Determine the [X, Y] coordinate at the center of the cell enclosing the given text.  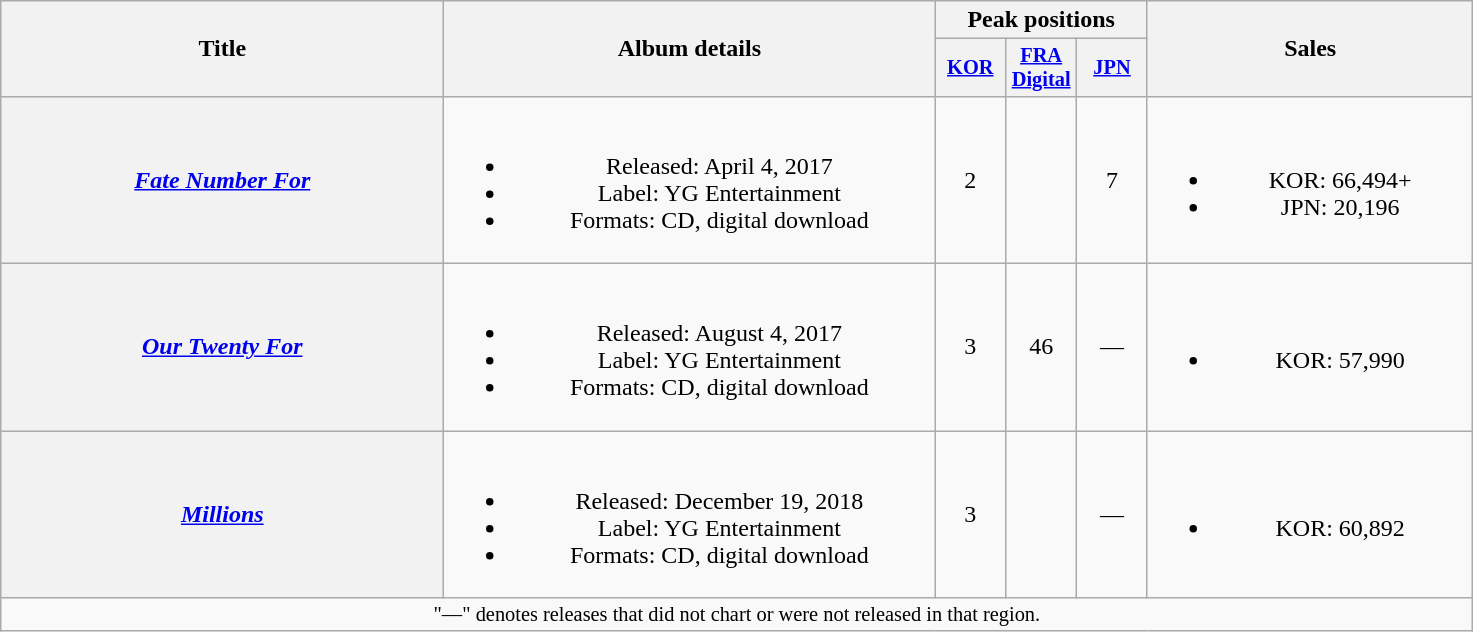
7 [1112, 180]
Released: December 19, 2018Label: YG EntertainmentFormats: CD, digital download [690, 514]
KOR: 57,990 [1310, 348]
2 [970, 180]
KOR [970, 68]
Fate Number For [222, 180]
Released: April 4, 2017Label: YG EntertainmentFormats: CD, digital download [690, 180]
"—" denotes releases that did not chart or were not released in that region. [737, 615]
KOR: 66,494+JPN: 20,196 [1310, 180]
JPN [1112, 68]
46 [1042, 348]
KOR: 60,892 [1310, 514]
Album details [690, 49]
FRADigital [1042, 68]
Our Twenty For [222, 348]
Sales [1310, 49]
Millions [222, 514]
Title [222, 49]
Released: August 4, 2017Label: YG EntertainmentFormats: CD, digital download [690, 348]
Peak positions [1042, 20]
